Find where the given text appears and provide that cell's center as (x, y) coordinate. 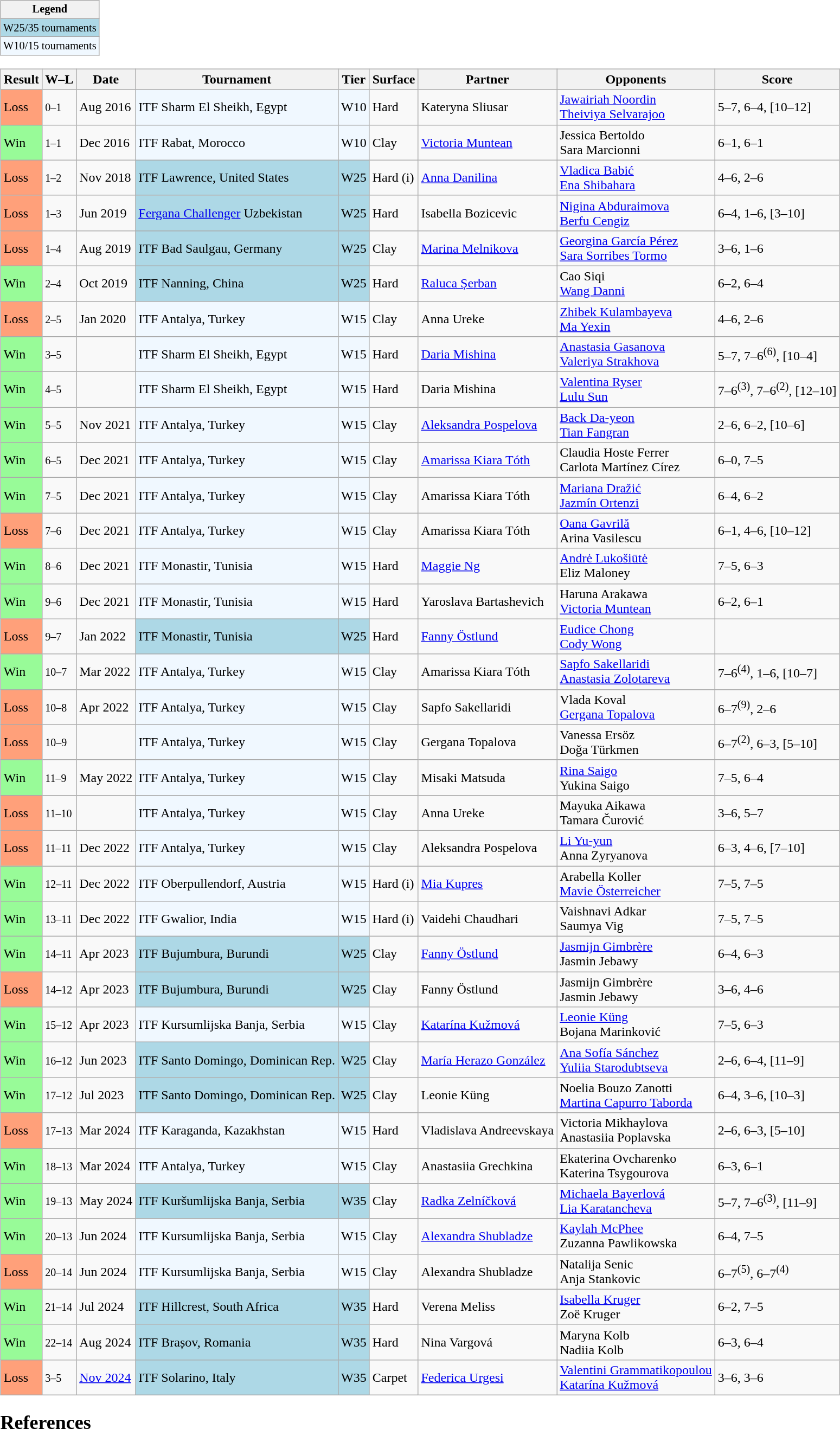
20–13 (60, 1236)
Mariana Dražić Jazmín Ortenzi (636, 496)
Mia Kupres (488, 884)
Jun 2023 (106, 1060)
Isabella Bozicevic (488, 213)
Noelia Bouzo Zanotti Martina Capurro Taborda (636, 1095)
18–13 (60, 1166)
Katarína Kužmová (488, 1025)
7–6 (60, 530)
ITF Kuršumlijska Banja, Serbia (237, 1201)
3–6, 3–6 (777, 1377)
5–7, 7–6(6), [10–4] (777, 355)
Valentini Grammatikopoulou Katarína Kužmová (636, 1377)
1–3 (60, 213)
Isabella Kruger Zoë Kruger (636, 1307)
Vlada Koval Gergana Topalova (636, 707)
Kateryna Sliusar (488, 107)
6–4, 6–2 (777, 496)
17–13 (60, 1130)
Yaroslava Bartashevich (488, 601)
María Herazo González (488, 1060)
Vladislava Andreevskaya (488, 1130)
14–11 (60, 954)
1–2 (60, 178)
19–13 (60, 1201)
11–9 (60, 778)
Date (106, 79)
Sapfo Sakellaridi Anastasia Zolotareva (636, 671)
6–7(2), 6–3, [5–10] (777, 742)
Verena Meliss (488, 1307)
4–5 (60, 389)
6–2, 7–5 (777, 1307)
6–7(5), 6–7(4) (777, 1271)
6–5 (60, 460)
Back Da-yeon Tian Fangran (636, 425)
Valentina Ryser Lulu Sun (636, 389)
Apr 2022 (106, 707)
6–1, 4–6, [10–12] (777, 530)
Eudice Chong Cody Wong (636, 637)
6–7(9), 2–6 (777, 707)
6–4, 6–3 (777, 954)
Dec 2016 (106, 142)
Andrė Lukošiūtė Eliz Maloney (636, 566)
3–6, 5–7 (777, 812)
1–1 (60, 142)
11–11 (60, 848)
Aug 2019 (106, 248)
Nigina Abduraimova Berfu Cengiz (636, 213)
Tier (354, 79)
May 2022 (106, 778)
6–3, 6–1 (777, 1166)
Nov 2021 (106, 425)
5–5 (60, 425)
9–6 (60, 601)
Tournament (237, 79)
Michaela Bayerlová Lia Karatancheva (636, 1201)
21–14 (60, 1307)
Claudia Hoste Ferrer Carlota Martínez Círez (636, 460)
ITF Lawrence, United States (237, 178)
7–6(3), 7–6(2), [12–10] (777, 389)
Nov 2018 (106, 178)
6–4, 1–6, [3–10] (777, 213)
Zhibek Kulambayeva Ma Yexin (636, 319)
7–5 (60, 496)
W–L (60, 79)
7–6(4), 1–6, [10–7] (777, 671)
10–7 (60, 671)
ITF Gwalior, India (237, 919)
2–6, 6–3, [5–10] (777, 1130)
6–2, 6–4 (777, 283)
5–7, 6–4, [10–12] (777, 107)
Jessica Bertoldo Sara Marcionni (636, 142)
Ekaterina Ovcharenko Katerina Tsygourova (636, 1166)
Li Yu-yun Anna Zyryanova (636, 848)
10–9 (60, 742)
Carpet (394, 1377)
Misaki Matsuda (488, 778)
Vanessa Ersöz Doğa Türkmen (636, 742)
Oana Gavrilă Arina Vasilescu (636, 530)
16–12 (60, 1060)
Sapfo Sakellaridi (488, 707)
Nina Vargová (488, 1342)
6–3, 6–4 (777, 1342)
3–6, 1–6 (777, 248)
17–12 (60, 1095)
14–12 (60, 989)
6–4, 7–5 (777, 1236)
Mayuka Aikawa Tamara Čurović (636, 812)
2–4 (60, 283)
1–4 (60, 248)
Leonie Küng Bojana Marinković (636, 1025)
Ana Sofía Sánchez Yuliia Starodubtseva (636, 1060)
8–6 (60, 566)
ITF Hillcrest, South Africa (237, 1307)
Score (777, 79)
Jul 2023 (106, 1095)
6–2, 6–1 (777, 601)
W10/15 tournaments (50, 46)
Nov 2024 (106, 1377)
Kaylah McPhee Zuzanna Pawlikowska (636, 1236)
Haruna Arakawa Victoria Muntean (636, 601)
6–4, 3–6, [10–3] (777, 1095)
Jul 2024 (106, 1307)
Opponents (636, 79)
Partner (488, 79)
Anna Danilina (488, 178)
Leonie Küng (488, 1095)
Arabella Koller Mavie Österreicher (636, 884)
Cao Siqi Wang Danni (636, 283)
0–1 (60, 107)
Radka Zelníčková (488, 1201)
Aug 2016 (106, 107)
Maggie Ng (488, 566)
11–10 (60, 812)
ITF Karaganda, Kazakhstan (237, 1130)
Raluca Șerban (488, 283)
6–3, 4–6, [7–10] (777, 848)
5–7, 7–6(3), [11–9] (777, 1201)
Victoria Muntean (488, 142)
2–6, 6–4, [11–9] (777, 1060)
Gergana Topalova (488, 742)
Vaidehi Chaudhari (488, 919)
ITF Brașov, Romania (237, 1342)
ITF Bad Saulgau, Germany (237, 248)
Victoria Mikhaylova Anastasiia Poplavska (636, 1130)
Maryna Kolb Nadiia Kolb (636, 1342)
Natalija Senic Anja Stankovic (636, 1271)
Fergana Challenger Uzbekistan (237, 213)
22–14 (60, 1342)
Federica Urgesi (488, 1377)
Legend (50, 10)
Jawairiah Noordin Theiviya Selvarajoo (636, 107)
13–11 (60, 919)
6–0, 7–5 (777, 460)
Jan 2022 (106, 637)
Marina Melnikova (488, 248)
10–8 (60, 707)
ITF Rabat, Morocco (237, 142)
12–11 (60, 884)
15–12 (60, 1025)
3–6, 4–6 (777, 989)
Georgina García Pérez Sara Sorribes Tormo (636, 248)
Vaishnavi Adkar Saumya Vig (636, 919)
Jan 2020 (106, 319)
6–1, 6–1 (777, 142)
Oct 2019 (106, 283)
ITF Nanning, China (237, 283)
Mar 2022 (106, 671)
7–5, 6–4 (777, 778)
ITF Solarino, Italy (237, 1377)
Jun 2019 (106, 213)
2–6, 6–2, [10–6] (777, 425)
20–14 (60, 1271)
Rina Saigo Yukina Saigo (636, 778)
Surface (394, 79)
May 2024 (106, 1201)
Result (21, 79)
Anastasia Gasanova Valeriya Strakhova (636, 355)
Aug 2024 (106, 1342)
9–7 (60, 637)
ITF Oberpullendorf, Austria (237, 884)
Vladica Babić Ena Shibahara (636, 178)
2–5 (60, 319)
W25/35 tournaments (50, 28)
Anastasiia Grechkina (488, 1166)
